Provide the [x, y] coordinate of the cell's center where the given text is located.  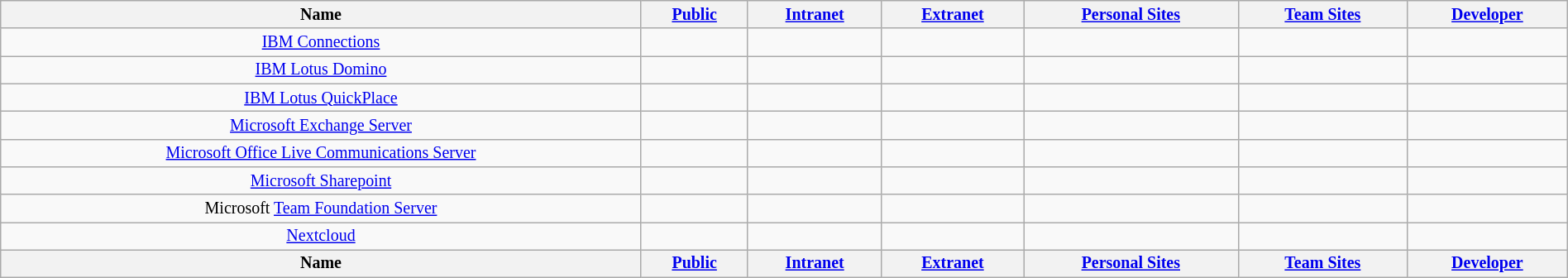
Microsoft Team Foundation Server [321, 208]
Nextcloud [321, 237]
Microsoft Exchange Server [321, 126]
Microsoft Sharepoint [321, 180]
Microsoft Office Live Communications Server [321, 152]
IBM Lotus Domino [321, 69]
IBM Connections [321, 43]
IBM Lotus QuickPlace [321, 98]
